Search for the cell housing the specified text and yield its (X, Y) center coordinate. 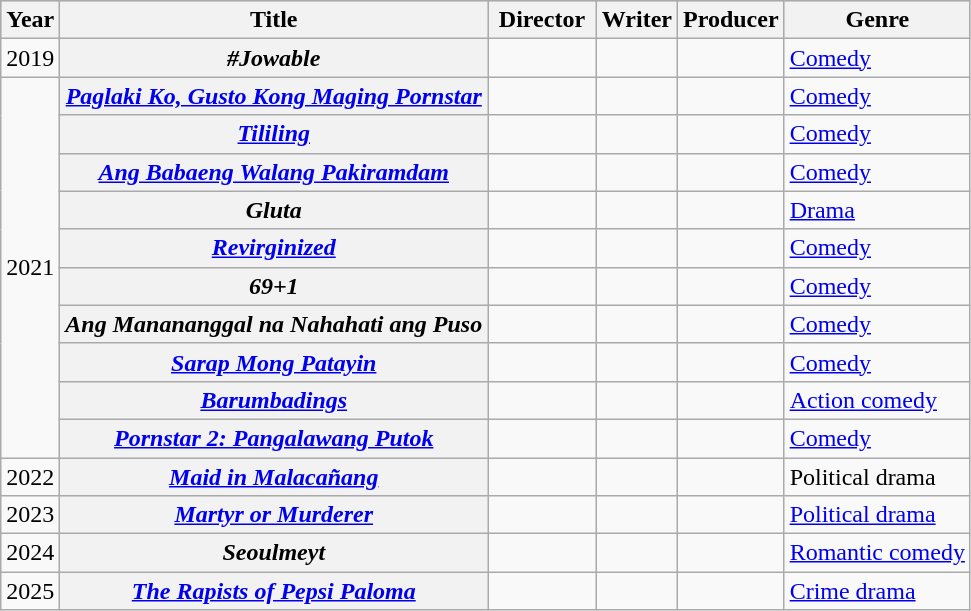
Ang Babaeng Walang Pakiramdam (274, 172)
Romantic comedy (877, 553)
Martyr or Murderer (274, 515)
Sarap Mong Patayin (274, 362)
2019 (30, 58)
69+1 (274, 286)
#Jowable (274, 58)
Seoulmeyt (274, 553)
Barumbadings (274, 400)
2022 (30, 477)
Pornstar 2: Pangalawang Putok (274, 438)
Ang Manananggal na Nahahati ang Puso (274, 324)
Paglaki Ko, Gusto Kong Maging Pornstar (274, 96)
Year (30, 20)
Maid in Malacañang (274, 477)
2024 (30, 553)
Title (274, 20)
Producer (732, 20)
Action comedy (877, 400)
Genre (877, 20)
Tililing (274, 134)
Director (542, 20)
2021 (30, 268)
2025 (30, 591)
The Rapists of Pepsi Paloma (274, 591)
Drama (877, 210)
Gluta (274, 210)
Crime drama (877, 591)
Revirginized (274, 248)
2023 (30, 515)
Writer (636, 20)
